Scan for the cell matching the given text and deliver its [x, y] coordinate at center. 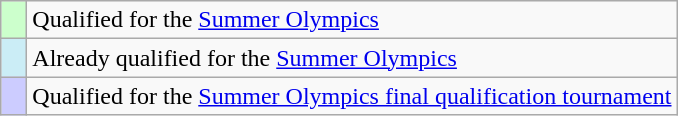
Qualified for the Summer Olympics [352, 20]
Qualified for the Summer Olympics final qualification tournament [352, 96]
Already qualified for the Summer Olympics [352, 58]
